Determine the [x, y] coordinate at the center of the cell enclosing the given text.  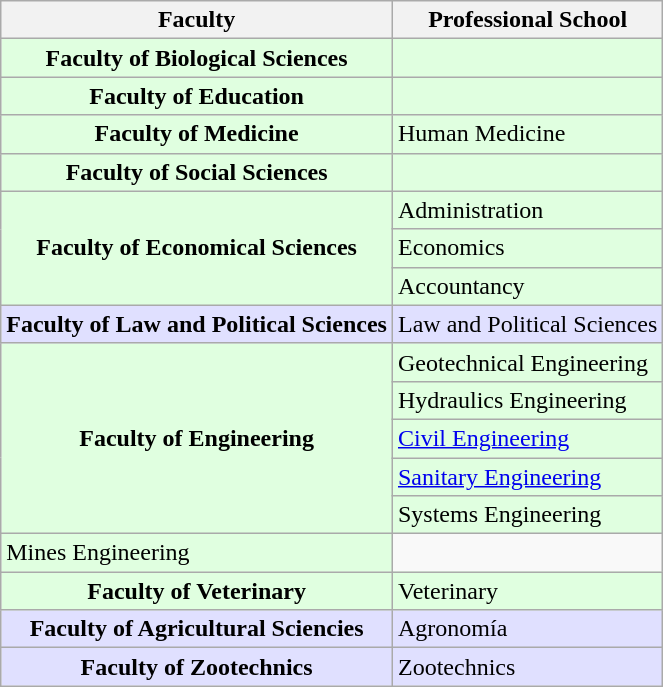
Faculty of Biological Sciences [197, 58]
Faculty of Agricultural Sciencies [197, 629]
Professional School [527, 20]
Veterinary [527, 591]
Faculty [197, 20]
Mines Engineering [197, 553]
Faculty of Medicine [197, 134]
Civil Engineering [527, 438]
Zootechnics [527, 667]
Agronomía [527, 629]
Human Medicine [527, 134]
Faculty of Education [197, 96]
Faculty of Engineering [197, 438]
Faculty of Zootechnics [197, 667]
Accountancy [527, 286]
Systems Engineering [527, 515]
Geotechnical Engineering [527, 362]
Faculty of Law and Political Sciences [197, 324]
Economics [527, 248]
Administration [527, 210]
Faculty of Social Sciences [197, 172]
Faculty of Veterinary [197, 591]
Hydraulics Engineering [527, 400]
Sanitary Engineering [527, 477]
Law and Political Sciences [527, 324]
Faculty of Economical Sciences [197, 248]
